For the text-containing cell, return its midpoint in (x, y) coordinate format. 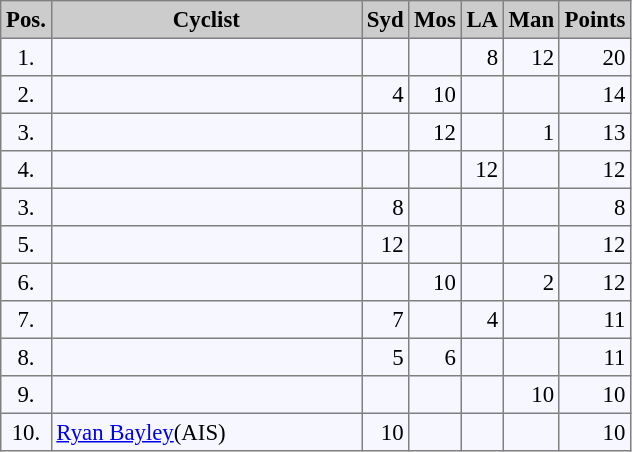
Mos (435, 20)
13 (594, 132)
5 (386, 357)
2. (26, 95)
8. (26, 357)
LA (482, 20)
Ryan Bayley(AIS) (206, 432)
Syd (386, 20)
Pos. (26, 20)
1. (26, 57)
20 (594, 57)
7 (386, 320)
10. (26, 432)
7. (26, 320)
6. (26, 282)
Man (531, 20)
1 (531, 132)
2 (531, 282)
14 (594, 95)
9. (26, 395)
5. (26, 245)
Points (594, 20)
4. (26, 170)
6 (435, 357)
Cyclist (206, 20)
